Detect which cell encompasses the target text, then output its (x, y) center coordinate. 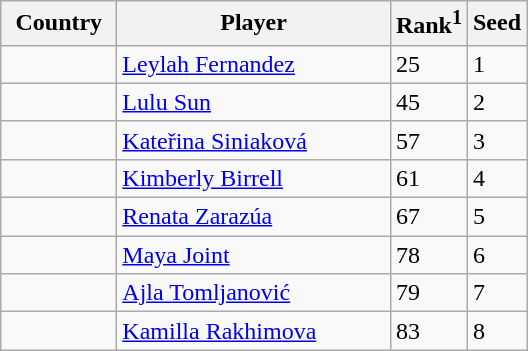
Country (59, 24)
Seed (496, 24)
Renata Zarazúa (254, 217)
Kamilla Rakhimova (254, 331)
Kimberly Birrell (254, 178)
79 (428, 293)
8 (496, 331)
4 (496, 178)
83 (428, 331)
6 (496, 255)
Ajla Tomljanović (254, 293)
67 (428, 217)
45 (428, 102)
Maya Joint (254, 255)
25 (428, 64)
7 (496, 293)
61 (428, 178)
78 (428, 255)
Leylah Fernandez (254, 64)
Player (254, 24)
Lulu Sun (254, 102)
Kateřina Siniaková (254, 140)
3 (496, 140)
57 (428, 140)
5 (496, 217)
1 (496, 64)
2 (496, 102)
Rank1 (428, 24)
